Extract the [X, Y] coordinate from the center of the cell holding the provided text.  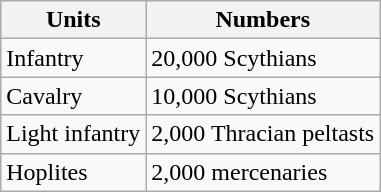
Numbers [263, 20]
Units [74, 20]
2,000 mercenaries [263, 172]
Hoplites [74, 172]
2,000 Thracian peltasts [263, 134]
10,000 Scythians [263, 96]
20,000 Scythians [263, 58]
Light infantry [74, 134]
Infantry [74, 58]
Cavalry [74, 96]
